Identify which cell holds the provided text, then report its (x, y) central coordinate. 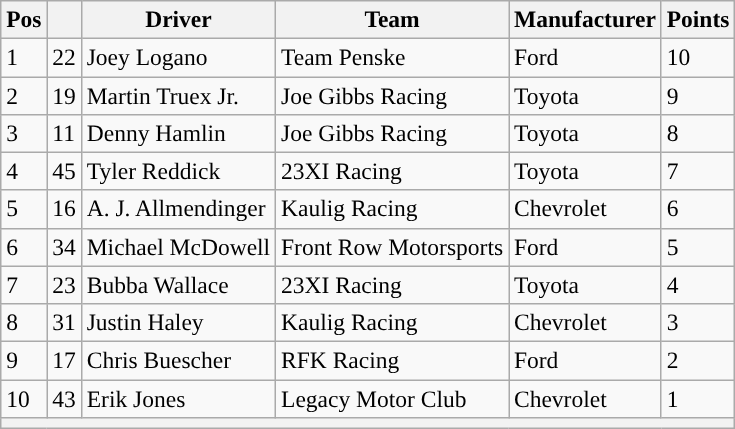
A. J. Allmendinger (178, 209)
16 (64, 209)
43 (64, 398)
Team (392, 19)
Michael McDowell (178, 247)
Team Penske (392, 57)
23 (64, 285)
31 (64, 322)
Martin Truex Jr. (178, 95)
RFK Racing (392, 360)
11 (64, 133)
Front Row Motorsports (392, 247)
Manufacturer (586, 19)
22 (64, 57)
Bubba Wallace (178, 285)
19 (64, 95)
Driver (178, 19)
17 (64, 360)
Pos (24, 19)
Denny Hamlin (178, 133)
Joey Logano (178, 57)
Chris Buescher (178, 360)
34 (64, 247)
Justin Haley (178, 322)
Tyler Reddick (178, 171)
45 (64, 171)
Erik Jones (178, 398)
Legacy Motor Club (392, 398)
Points (698, 19)
